Return the (x, y) coordinate for the center point of the cell that contains the specified text.  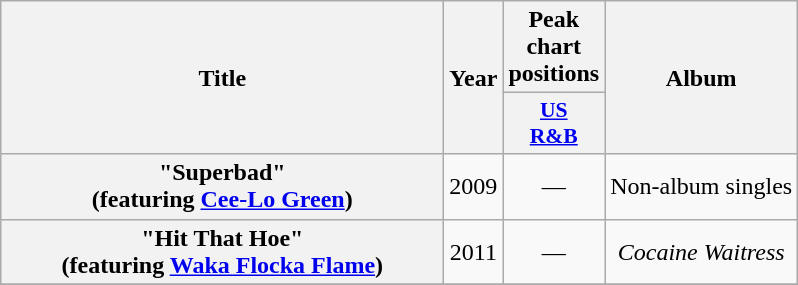
USR&B (554, 124)
"Hit That Hoe"(featuring Waka Flocka Flame) (222, 252)
2011 (474, 252)
Cocaine Waitress (702, 252)
2009 (474, 186)
Non-album singles (702, 186)
Peak chart positions (554, 47)
Title (222, 78)
"Superbad"(featuring Cee-Lo Green) (222, 186)
Album (702, 78)
Year (474, 78)
